From the cell containing the given text, extract its center point as [x, y] coordinate. 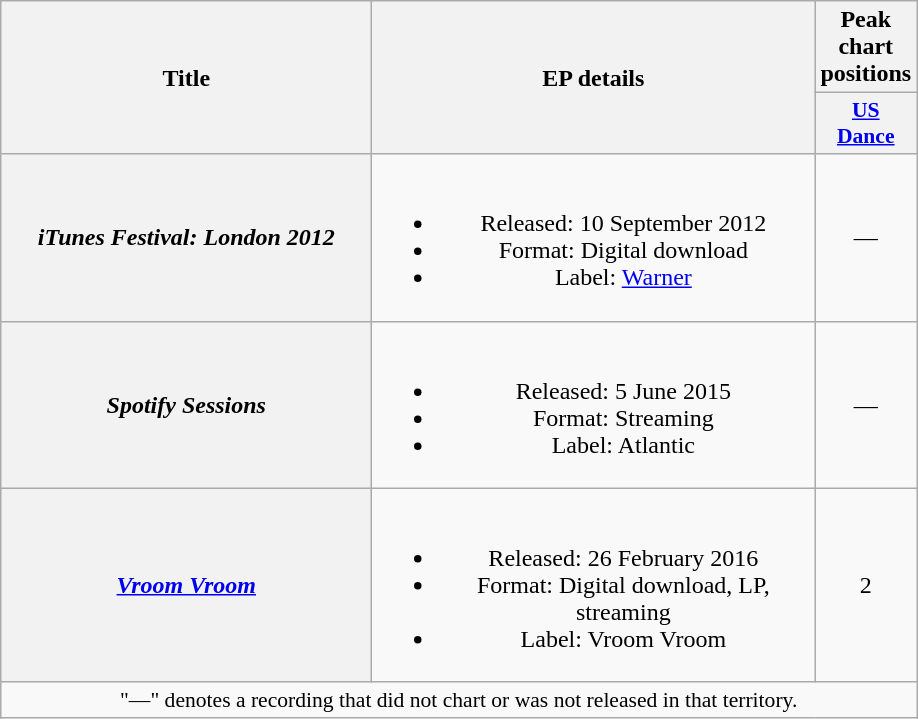
Released: 5 June 2015Format: StreamingLabel: Atlantic [594, 404]
Vroom Vroom [186, 585]
Peak chart positions [866, 47]
Spotify Sessions [186, 404]
Title [186, 78]
USDance [866, 124]
Released: 26 February 2016Format: Digital download, LP, streamingLabel: Vroom Vroom [594, 585]
"—" denotes a recording that did not chart or was not released in that territory. [459, 700]
Released: 10 September 2012Format: Digital downloadLabel: Warner [594, 238]
EP details [594, 78]
iTunes Festival: London 2012 [186, 238]
2 [866, 585]
